Detect which cell encompasses the target text, then output its (x, y) center coordinate. 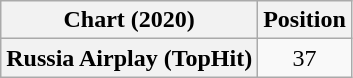
Chart (2020) (130, 20)
37 (305, 58)
Position (305, 20)
Russia Airplay (TopHit) (130, 58)
